Output the (X, Y) coordinate of the center of the cell containing the given text.  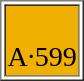
A·599 (42, 40)
